For the text-containing cell, return its midpoint in (X, Y) coordinate format. 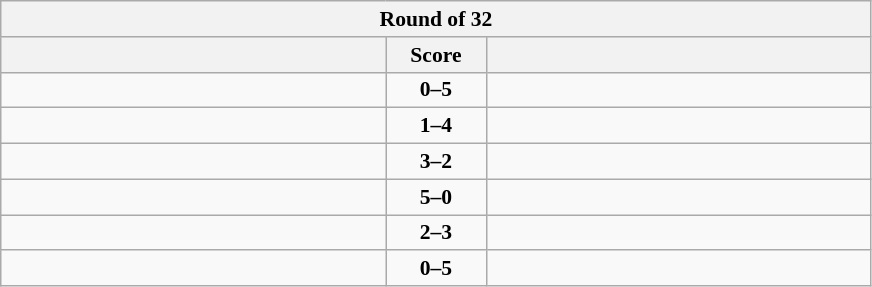
1–4 (436, 126)
5–0 (436, 197)
Round of 32 (436, 19)
Score (436, 55)
3–2 (436, 162)
2–3 (436, 233)
